Locate the cell with the specified text and output its (X, Y) center coordinate. 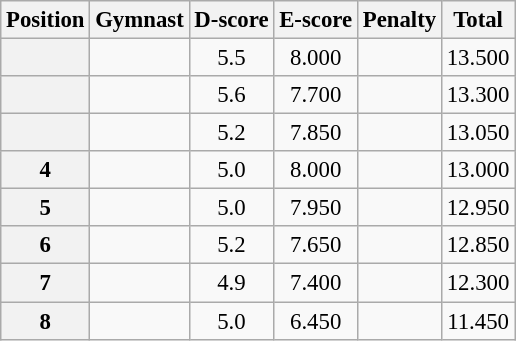
11.450 (478, 321)
8 (46, 321)
Position (46, 20)
13.300 (478, 95)
7.700 (316, 95)
E-score (316, 20)
12.950 (478, 208)
5.5 (232, 58)
6.450 (316, 321)
5.6 (232, 95)
4.9 (232, 283)
13.050 (478, 133)
4 (46, 170)
7.950 (316, 208)
7.850 (316, 133)
5 (46, 208)
13.000 (478, 170)
7.650 (316, 245)
Total (478, 20)
7.400 (316, 283)
6 (46, 245)
Penalty (399, 20)
12.300 (478, 283)
Gymnast (140, 20)
12.850 (478, 245)
7 (46, 283)
D-score (232, 20)
13.500 (478, 58)
